Identify which cell holds the provided text, then report its [x, y] central coordinate. 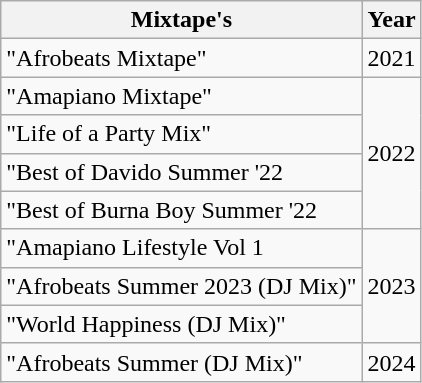
"Afrobeats Summer (DJ Mix)" [182, 362]
"Best of Davido Summer '22 [182, 172]
"Life of a Party Mix" [182, 134]
"Amapiano Mixtape" [182, 96]
2021 [392, 58]
"World Happiness (DJ Mix)" [182, 324]
2024 [392, 362]
2023 [392, 286]
"Afrobeats Mixtape" [182, 58]
"Afrobeats Summer 2023 (DJ Mix)" [182, 286]
Year [392, 20]
Mixtape's [182, 20]
"Best of Burna Boy Summer '22 [182, 210]
2022 [392, 153]
"Amapiano Lifestyle Vol 1 [182, 248]
